Identify which cell holds the provided text, then report its (x, y) central coordinate. 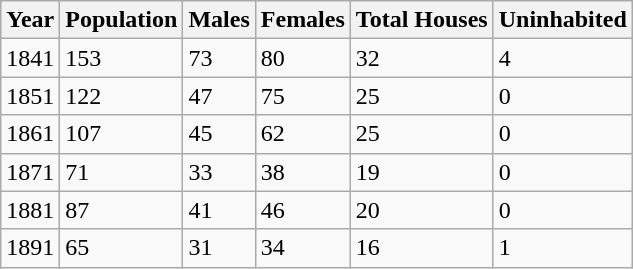
62 (302, 134)
47 (219, 96)
32 (422, 58)
16 (422, 248)
75 (302, 96)
38 (302, 172)
1861 (30, 134)
107 (122, 134)
46 (302, 210)
Uninhabited (562, 20)
87 (122, 210)
Females (302, 20)
Males (219, 20)
122 (122, 96)
1881 (30, 210)
153 (122, 58)
34 (302, 248)
1891 (30, 248)
Total Houses (422, 20)
71 (122, 172)
80 (302, 58)
1871 (30, 172)
73 (219, 58)
41 (219, 210)
33 (219, 172)
4 (562, 58)
45 (219, 134)
1 (562, 248)
Population (122, 20)
Year (30, 20)
1851 (30, 96)
31 (219, 248)
20 (422, 210)
19 (422, 172)
65 (122, 248)
1841 (30, 58)
